Search for the cell housing the specified text and yield its [X, Y] center coordinate. 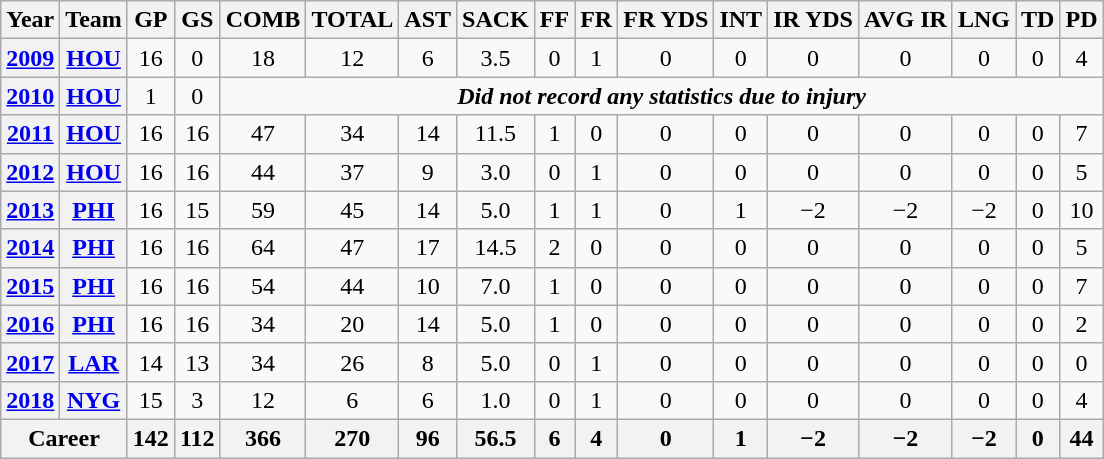
1.0 [496, 400]
AST [428, 20]
2013 [30, 210]
13 [197, 362]
37 [352, 172]
7.0 [496, 286]
2009 [30, 58]
270 [352, 438]
366 [263, 438]
26 [352, 362]
TOTAL [352, 20]
Career [64, 438]
20 [352, 324]
8 [428, 362]
GP [150, 20]
96 [428, 438]
COMB [263, 20]
TD [1038, 20]
2018 [30, 400]
NYG [94, 400]
59 [263, 210]
2011 [30, 134]
LAR [94, 362]
3 [197, 400]
14.5 [496, 248]
3.0 [496, 172]
FR YDS [666, 20]
2012 [30, 172]
11.5 [496, 134]
Did not record any statistics due to injury [662, 96]
INT [741, 20]
Team [94, 20]
64 [263, 248]
2017 [30, 362]
SACK [496, 20]
2014 [30, 248]
9 [428, 172]
2015 [30, 286]
17 [428, 248]
GS [197, 20]
56.5 [496, 438]
2010 [30, 96]
LNG [984, 20]
112 [197, 438]
2016 [30, 324]
FR [596, 20]
3.5 [496, 58]
45 [352, 210]
142 [150, 438]
PD [1082, 20]
IR YDS [814, 20]
54 [263, 286]
AVG IR [905, 20]
FF [554, 20]
18 [263, 58]
Year [30, 20]
